Determine the [x, y] coordinate at the center of the cell enclosing the given text.  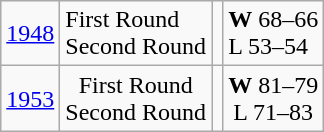
1953 [30, 98]
1948 [30, 34]
W 81–79L 71–83 [274, 98]
W 68–66L 53–54 [274, 34]
